Detect which cell encompasses the target text, then output its [x, y] center coordinate. 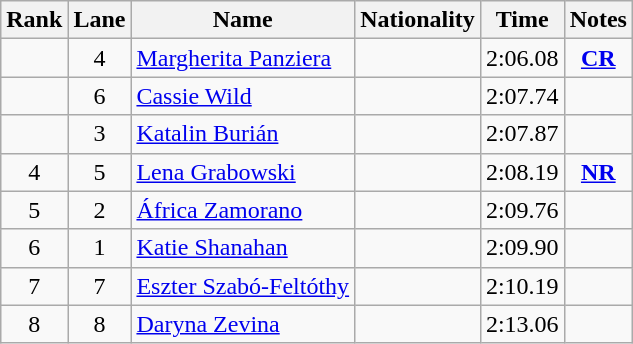
NR [598, 172]
2 [100, 210]
CR [598, 58]
Daryna Zevina [243, 324]
Notes [598, 20]
2:06.08 [522, 58]
Cassie Wild [243, 96]
África Zamorano [243, 210]
2:09.90 [522, 248]
Rank [34, 20]
Time [522, 20]
Nationality [418, 20]
Katalin Burián [243, 134]
Name [243, 20]
2:07.74 [522, 96]
1 [100, 248]
3 [100, 134]
2:07.87 [522, 134]
Lena Grabowski [243, 172]
2:13.06 [522, 324]
Katie Shanahan [243, 248]
Lane [100, 20]
2:09.76 [522, 210]
2:08.19 [522, 172]
Margherita Panziera [243, 58]
2:10.19 [522, 286]
Eszter Szabó-Feltóthy [243, 286]
